From the cell containing the given text, extract its center point as [X, Y] coordinate. 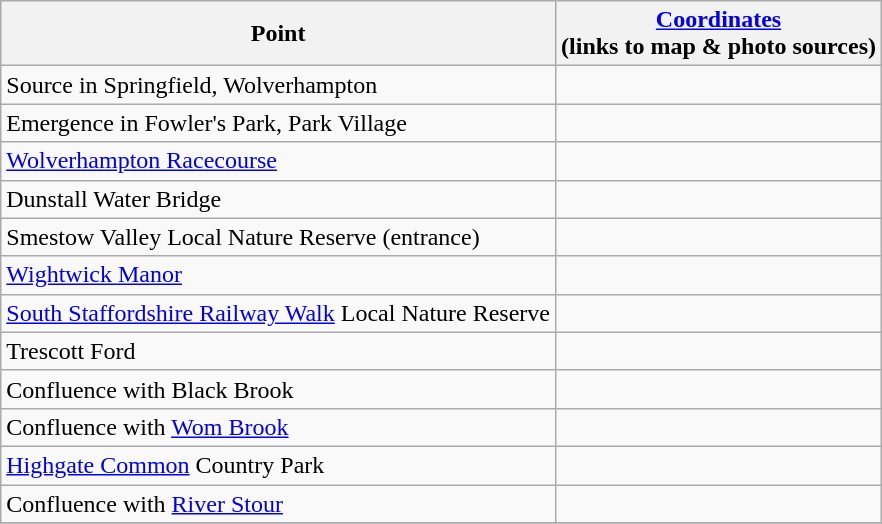
Confluence with Wom Brook [278, 427]
Point [278, 34]
Source in Springfield, Wolverhampton [278, 85]
Highgate Common Country Park [278, 465]
Coordinates(links to map & photo sources) [719, 34]
South Staffordshire Railway Walk Local Nature Reserve [278, 313]
Emergence in Fowler's Park, Park Village [278, 123]
Wolverhampton Racecourse [278, 161]
Wightwick Manor [278, 275]
Confluence with Black Brook [278, 389]
Trescott Ford [278, 351]
Smestow Valley Local Nature Reserve (entrance) [278, 237]
Confluence with River Stour [278, 503]
Dunstall Water Bridge [278, 199]
